Search for the cell housing the specified text and yield its [X, Y] center coordinate. 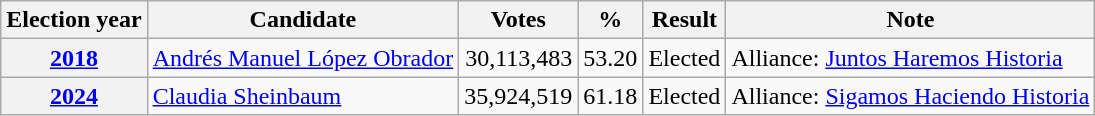
30,113,483 [518, 58]
2018 [74, 58]
2024 [74, 96]
Andrés Manuel López Obrador [303, 58]
35,924,519 [518, 96]
Claudia Sheinbaum [303, 96]
53.20 [610, 58]
Alliance: Juntos Haremos Historia [910, 58]
Election year [74, 20]
Note [910, 20]
Result [684, 20]
% [610, 20]
Candidate [303, 20]
Votes [518, 20]
Alliance: Sigamos Haciendo Historia [910, 96]
61.18 [610, 96]
